Extract the [x, y] coordinate from the center of the cell holding the provided text.  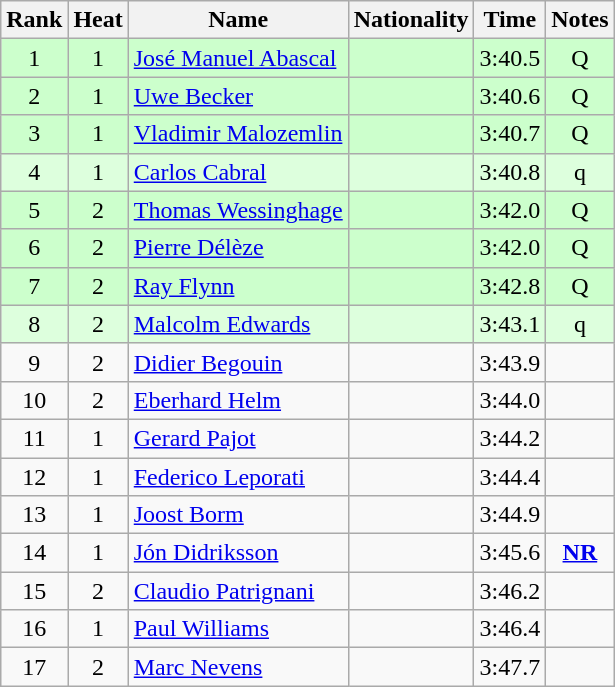
14 [34, 553]
Notes [580, 20]
Claudio Patrignani [238, 591]
Carlos Cabral [238, 172]
3 [34, 134]
3:46.4 [510, 629]
Pierre Délèze [238, 248]
5 [34, 210]
Eberhard Helm [238, 400]
NR [580, 553]
Didier Begouin [238, 362]
3:44.4 [510, 477]
16 [34, 629]
Heat [98, 20]
12 [34, 477]
10 [34, 400]
11 [34, 438]
Vladimir Malozemlin [238, 134]
3:46.2 [510, 591]
Name [238, 20]
7 [34, 286]
8 [34, 324]
3:45.6 [510, 553]
3:44.0 [510, 400]
3:40.7 [510, 134]
13 [34, 515]
Time [510, 20]
Marc Nevens [238, 667]
3:47.7 [510, 667]
3:40.5 [510, 58]
15 [34, 591]
6 [34, 248]
Uwe Becker [238, 96]
3:43.1 [510, 324]
3:42.8 [510, 286]
Malcolm Edwards [238, 324]
3:43.9 [510, 362]
3:44.9 [510, 515]
Gerard Pajot [238, 438]
4 [34, 172]
Paul Williams [238, 629]
Joost Borm [238, 515]
Nationality [411, 20]
3:44.2 [510, 438]
3:40.8 [510, 172]
Jón Didriksson [238, 553]
Federico Leporati [238, 477]
17 [34, 667]
José Manuel Abascal [238, 58]
Rank [34, 20]
Ray Flynn [238, 286]
9 [34, 362]
Thomas Wessinghage [238, 210]
3:40.6 [510, 96]
